Scan for the cell matching the given text and deliver its (x, y) coordinate at center. 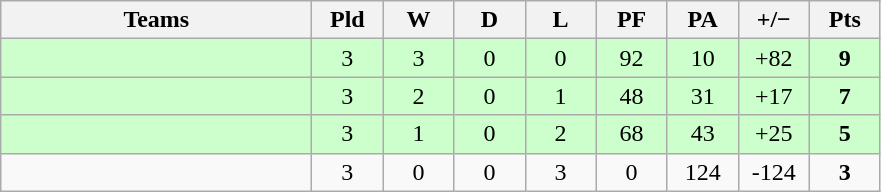
D (490, 20)
+17 (774, 96)
PA (702, 20)
92 (632, 58)
-124 (774, 172)
43 (702, 134)
Pld (348, 20)
10 (702, 58)
+25 (774, 134)
48 (632, 96)
L (560, 20)
9 (844, 58)
PF (632, 20)
+/− (774, 20)
5 (844, 134)
68 (632, 134)
Teams (156, 20)
+82 (774, 58)
W (418, 20)
124 (702, 172)
Pts (844, 20)
31 (702, 96)
7 (844, 96)
